Return (X, Y) of the center of cell containing provided text 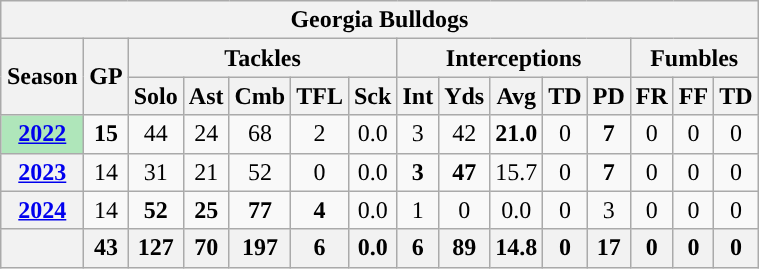
Interceptions (514, 58)
Sck (372, 96)
Int (418, 96)
Georgia Bulldogs (380, 20)
25 (206, 210)
14.8 (516, 248)
Yds (464, 96)
89 (464, 248)
GP (106, 77)
197 (260, 248)
Cmb (260, 96)
68 (260, 134)
2022 (42, 134)
TFL (320, 96)
21.0 (516, 134)
2024 (42, 210)
42 (464, 134)
21 (206, 172)
43 (106, 248)
17 (608, 248)
Tackles (262, 58)
1 (418, 210)
FF (693, 96)
Ast (206, 96)
31 (156, 172)
44 (156, 134)
15.7 (516, 172)
Season (42, 77)
Avg (516, 96)
4 (320, 210)
15 (106, 134)
77 (260, 210)
2 (320, 134)
FR (652, 96)
24 (206, 134)
PD (608, 96)
70 (206, 248)
47 (464, 172)
127 (156, 248)
2023 (42, 172)
Solo (156, 96)
Fumbles (694, 58)
